Pinpoint the cell where the given text exists, returning its [X, Y] midpoint coordinate. 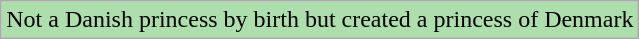
Not a Danish princess by birth but created a princess of Denmark [320, 20]
